Identify which cell holds the provided text, then report its [x, y] central coordinate. 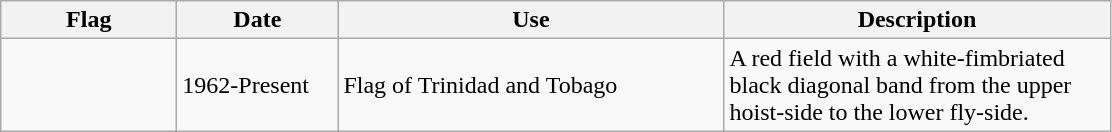
1962-Present [258, 85]
Flag [89, 20]
A red field with a white-fimbriated black diagonal band from the upper hoist-side to the lower fly-side. [917, 85]
Date [258, 20]
Flag of Trinidad and Tobago [531, 85]
Use [531, 20]
Description [917, 20]
